Output the [X, Y] coordinate of the center of the cell containing the given text.  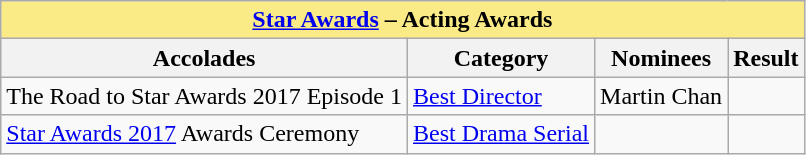
Best Director [502, 96]
Star Awards – Acting Awards [402, 20]
Result [766, 58]
Category [502, 58]
Star Awards 2017 Awards Ceremony [204, 134]
Martin Chan [662, 96]
Best Drama Serial [502, 134]
Accolades [204, 58]
The Road to Star Awards 2017 Episode 1 [204, 96]
Nominees [662, 58]
